Locate the cell with the specified text and output its [X, Y] center coordinate. 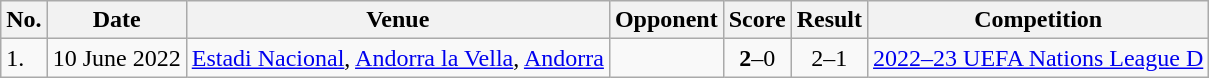
Score [757, 20]
Date [116, 20]
No. [24, 20]
10 June 2022 [116, 58]
2–0 [757, 58]
2022–23 UEFA Nations League D [1038, 58]
Venue [398, 20]
Result [829, 20]
Competition [1038, 20]
Estadi Nacional, Andorra la Vella, Andorra [398, 58]
Opponent [666, 20]
1. [24, 58]
2–1 [829, 58]
